Capture the cell that displays the provided text and extract its (x, y) central coordinate. 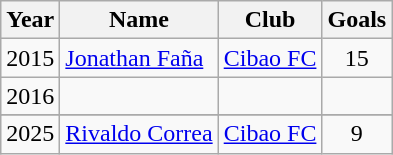
Club (270, 20)
2025 (30, 134)
Goals (357, 20)
Rivaldo Correa (139, 134)
2015 (30, 58)
9 (357, 134)
Name (139, 20)
Jonathan Faña (139, 58)
2016 (30, 96)
15 (357, 58)
Year (30, 20)
